Return [X, Y] of the center of cell containing provided text 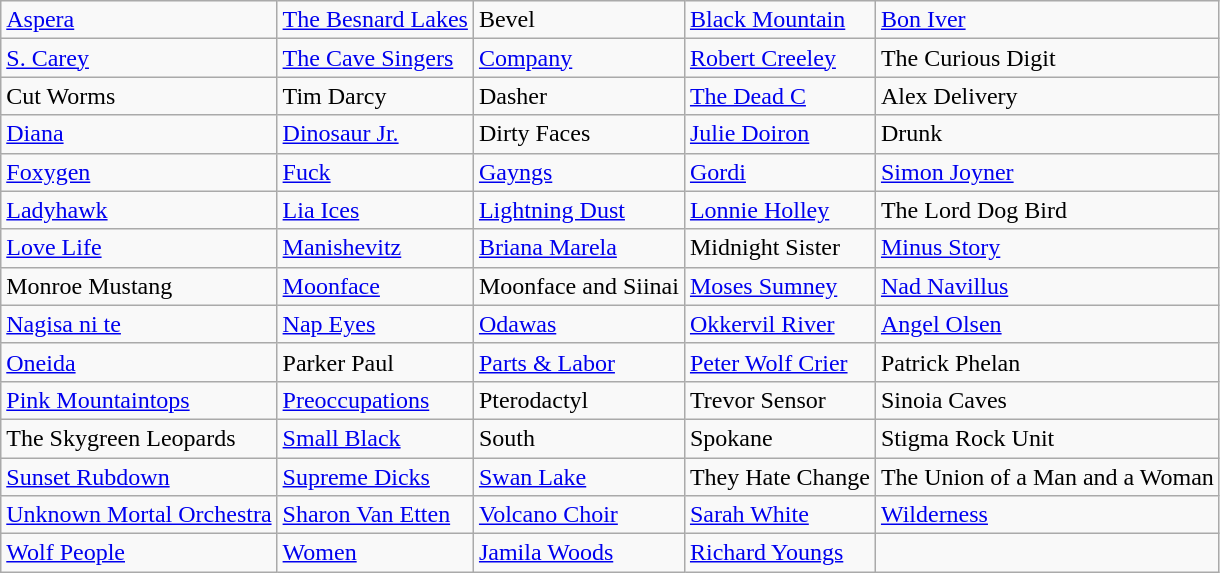
Moonface and Siinai [578, 286]
Pterodactyl [578, 400]
Swan Lake [578, 477]
Okkervil River [780, 324]
Gayngs [578, 172]
S. Carey [139, 58]
Dasher [578, 96]
Briana Marela [578, 248]
Aspera [139, 20]
Sinoia Caves [1047, 400]
Julie Doiron [780, 134]
The Union of a Man and a Woman [1047, 477]
Midnight Sister [780, 248]
Lia Ices [375, 210]
Diana [139, 134]
Supreme Dicks [375, 477]
The Curious Digit [1047, 58]
Parts & Labor [578, 362]
Small Black [375, 438]
Tim Darcy [375, 96]
Unknown Mortal Orchestra [139, 515]
Minus Story [1047, 248]
Sarah White [780, 515]
Manishevitz [375, 248]
Jamila Woods [578, 553]
The Besnard Lakes [375, 20]
Nagisa ni te [139, 324]
Lonnie Holley [780, 210]
Moonface [375, 286]
Drunk [1047, 134]
Spokane [780, 438]
The Cave Singers [375, 58]
Ladyhawk [139, 210]
Patrick Phelan [1047, 362]
They Hate Change [780, 477]
Pink Mountaintops [139, 400]
The Skygreen Leopards [139, 438]
Preoccupations [375, 400]
Lightning Dust [578, 210]
Trevor Sensor [780, 400]
Women [375, 553]
Parker Paul [375, 362]
Monroe Mustang [139, 286]
Bevel [578, 20]
The Lord Dog Bird [1047, 210]
Fuck [375, 172]
Robert Creeley [780, 58]
Wolf People [139, 553]
Wilderness [1047, 515]
Volcano Choir [578, 515]
Sunset Rubdown [139, 477]
South [578, 438]
Dirty Faces [578, 134]
Gordi [780, 172]
The Dead C [780, 96]
Sharon Van Etten [375, 515]
Oneida [139, 362]
Cut Worms [139, 96]
Nap Eyes [375, 324]
Alex Delivery [1047, 96]
Moses Sumney [780, 286]
Angel Olsen [1047, 324]
Simon Joyner [1047, 172]
Foxygen [139, 172]
Bon Iver [1047, 20]
Peter Wolf Crier [780, 362]
Stigma Rock Unit [1047, 438]
Richard Youngs [780, 553]
Black Mountain [780, 20]
Love Life [139, 248]
Odawas [578, 324]
Company [578, 58]
Nad Navillus [1047, 286]
Dinosaur Jr. [375, 134]
